Determine the (x, y) coordinate at the center of the cell enclosing the given text.  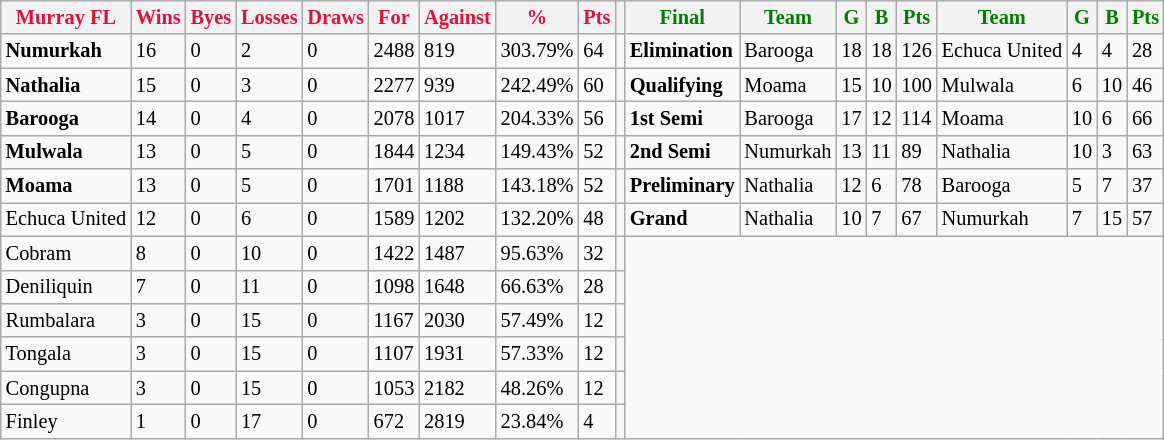
Draws (335, 17)
23.84% (538, 421)
1202 (458, 219)
2277 (394, 85)
66 (1146, 118)
939 (458, 85)
60 (596, 85)
46 (1146, 85)
Cobram (66, 253)
2030 (458, 320)
1648 (458, 287)
64 (596, 51)
For (394, 17)
204.33% (538, 118)
32 (596, 253)
Finley (66, 421)
66.63% (538, 287)
1188 (458, 186)
149.43% (538, 152)
% (538, 17)
Final (682, 17)
56 (596, 118)
819 (458, 51)
Rumbalara (66, 320)
Deniliquin (66, 287)
8 (158, 253)
57.33% (538, 354)
67 (916, 219)
242.49% (538, 85)
Byes (211, 17)
1487 (458, 253)
132.20% (538, 219)
1701 (394, 186)
2 (269, 51)
1098 (394, 287)
95.63% (538, 253)
Preliminary (682, 186)
Qualifying (682, 85)
2819 (458, 421)
37 (1146, 186)
1589 (394, 219)
1844 (394, 152)
Wins (158, 17)
2nd Semi (682, 152)
1 (158, 421)
672 (394, 421)
48 (596, 219)
78 (916, 186)
303.79% (538, 51)
126 (916, 51)
Against (458, 17)
14 (158, 118)
63 (1146, 152)
Elimination (682, 51)
1422 (394, 253)
Murray FL (66, 17)
57.49% (538, 320)
Losses (269, 17)
100 (916, 85)
2488 (394, 51)
2078 (394, 118)
Congupna (66, 388)
Tongala (66, 354)
1107 (394, 354)
16 (158, 51)
114 (916, 118)
1931 (458, 354)
1167 (394, 320)
48.26% (538, 388)
89 (916, 152)
2182 (458, 388)
1017 (458, 118)
143.18% (538, 186)
57 (1146, 219)
Grand (682, 219)
1053 (394, 388)
1234 (458, 152)
1st Semi (682, 118)
